Locate the cell with the specified text and output its (x, y) center coordinate. 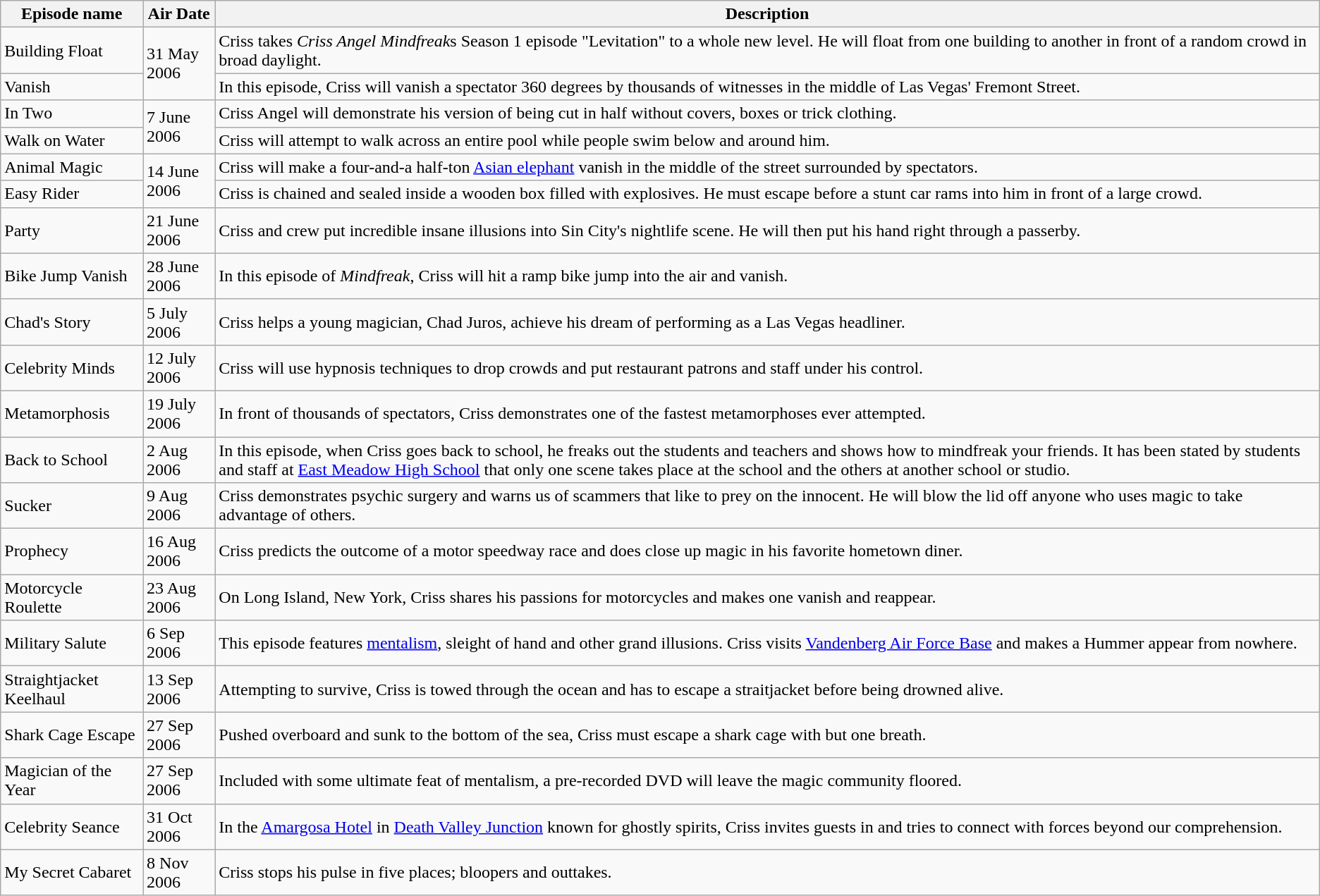
Criss stops his pulse in five places; bloopers and outtakes. (767, 873)
In Two (72, 113)
14 June 2006 (179, 180)
Magician of the Year (72, 781)
Criss predicts the outcome of a motor speedway race and does close up magic in his favorite hometown diner. (767, 551)
Criss Angel will demonstrate his version of being cut in half without covers, boxes or trick clothing. (767, 113)
In front of thousands of spectators, Criss demonstrates one of the fastest metamorphoses ever attempted. (767, 413)
31 May 2006 (179, 63)
Criss will use hypnosis techniques to drop crowds and put restaurant patrons and staff under his control. (767, 368)
Criss and crew put incredible insane illusions into Sin City's nightlife scene. He will then put his hand right through a passerby. (767, 230)
12 July 2006 (179, 368)
Motorcycle Roulette (72, 598)
5 July 2006 (179, 321)
In this episode, Criss will vanish a spectator 360 degrees by thousands of witnesses in the middle of Las Vegas' Fremont Street. (767, 87)
2 Aug 2006 (179, 460)
On Long Island, New York, Criss shares his passions for motorcycles and makes one vanish and reappear. (767, 598)
31 Oct 2006 (179, 826)
Criss will attempt to walk across an entire pool while people swim below and around him. (767, 140)
In this episode of Mindfreak, Criss will hit a ramp bike jump into the air and vanish. (767, 276)
8 Nov 2006 (179, 873)
Prophecy (72, 551)
Air Date (179, 14)
Party (72, 230)
Celebrity Minds (72, 368)
Animal Magic (72, 167)
23 Aug 2006 (179, 598)
Bike Jump Vanish (72, 276)
19 July 2006 (179, 413)
Criss is chained and sealed inside a wooden box filled with explosives. He must escape before a stunt car rams into him in front of a large crowd. (767, 194)
21 June 2006 (179, 230)
Straightjacket Keelhaul (72, 689)
Back to School (72, 460)
Building Float (72, 51)
28 June 2006 (179, 276)
Military Salute (72, 643)
Sucker (72, 506)
6 Sep 2006 (179, 643)
Shark Cage Escape (72, 735)
13 Sep 2006 (179, 689)
Included with some ultimate feat of mentalism, a pre-recorded DVD will leave the magic community floored. (767, 781)
Pushed overboard and sunk to the bottom of the sea, Criss must escape a shark cage with but one breath. (767, 735)
Episode name (72, 14)
9 Aug 2006 (179, 506)
Metamorphosis (72, 413)
Celebrity Seance (72, 826)
Criss helps a young magician, Chad Juros, achieve his dream of performing as a Las Vegas headliner. (767, 321)
Chad's Story (72, 321)
Criss will make a four-and-a half-ton Asian elephant vanish in the middle of the street surrounded by spectators. (767, 167)
7 June 2006 (179, 127)
Vanish (72, 87)
My Secret Cabaret (72, 873)
Description (767, 14)
16 Aug 2006 (179, 551)
Walk on Water (72, 140)
Easy Rider (72, 194)
Attempting to survive, Criss is towed through the ocean and has to escape a straitjacket before being drowned alive. (767, 689)
